Find where the given text appears and provide that cell's center as [x, y] coordinate. 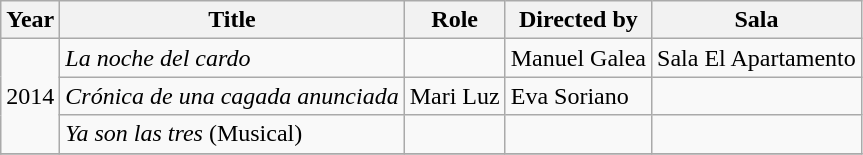
2014 [30, 96]
Manuel Galea [578, 58]
Mari Luz [454, 96]
Year [30, 20]
Sala [757, 20]
Sala El Apartamento [757, 58]
Role [454, 20]
Directed by [578, 20]
Title [232, 20]
Crónica de una cagada anunciada [232, 96]
La noche del cardo [232, 58]
Eva Soriano [578, 96]
Ya son las tres (Musical) [232, 134]
